Search for the cell housing the specified text and yield its (x, y) center coordinate. 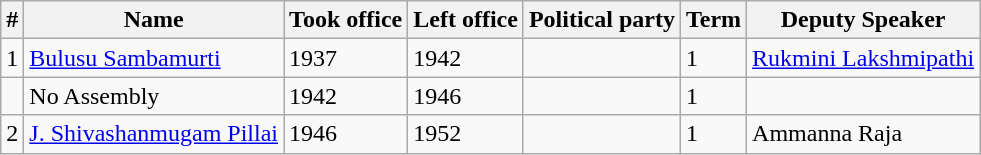
No Assembly (154, 96)
Political party (602, 20)
Took office (346, 20)
Term (713, 20)
Deputy Speaker (864, 20)
1937 (346, 58)
Name (154, 20)
Left office (466, 20)
Rukmini Lakshmipathi (864, 58)
J. Shivashanmugam Pillai (154, 134)
2 (12, 134)
Bulusu Sambamurti (154, 58)
Ammanna Raja (864, 134)
1952 (466, 134)
# (12, 20)
